Pinpoint the cell where the given text exists, returning its (x, y) midpoint coordinate. 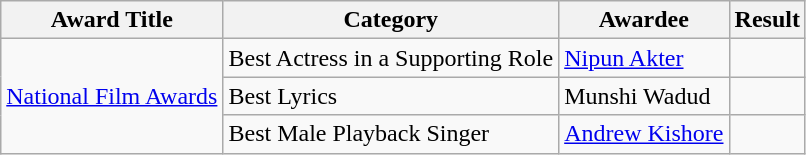
Nipun Akter (644, 58)
Award Title (112, 20)
Andrew Kishore (644, 134)
Best Actress in a Supporting Role (391, 58)
Best Lyrics (391, 96)
Category (391, 20)
Munshi Wadud (644, 96)
National Film Awards (112, 96)
Best Male Playback Singer (391, 134)
Result (767, 20)
Awardee (644, 20)
